Locate the cell with the specified text and output its [X, Y] center coordinate. 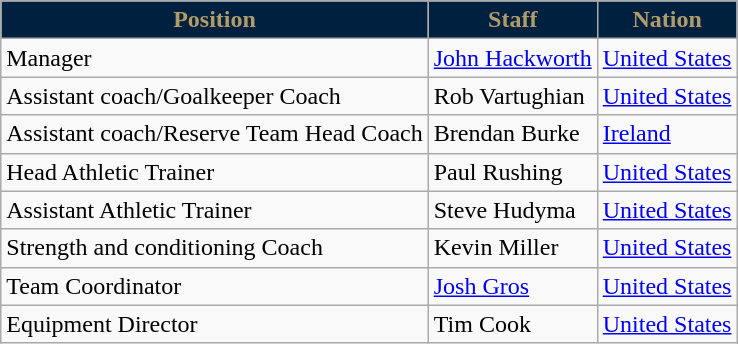
Equipment Director [214, 324]
Ireland [667, 134]
Head Athletic Trainer [214, 172]
Assistant coach/Goalkeeper Coach [214, 96]
Staff [512, 20]
Position [214, 20]
Rob Vartughian [512, 96]
Paul Rushing [512, 172]
Strength and conditioning Coach [214, 248]
Kevin Miller [512, 248]
Assistant Athletic Trainer [214, 210]
Brendan Burke [512, 134]
Josh Gros [512, 286]
John Hackworth [512, 58]
Steve Hudyma [512, 210]
Manager [214, 58]
Assistant coach/Reserve Team Head Coach [214, 134]
Team Coordinator [214, 286]
Tim Cook [512, 324]
Nation [667, 20]
